Return [x, y] of the center of cell containing provided text 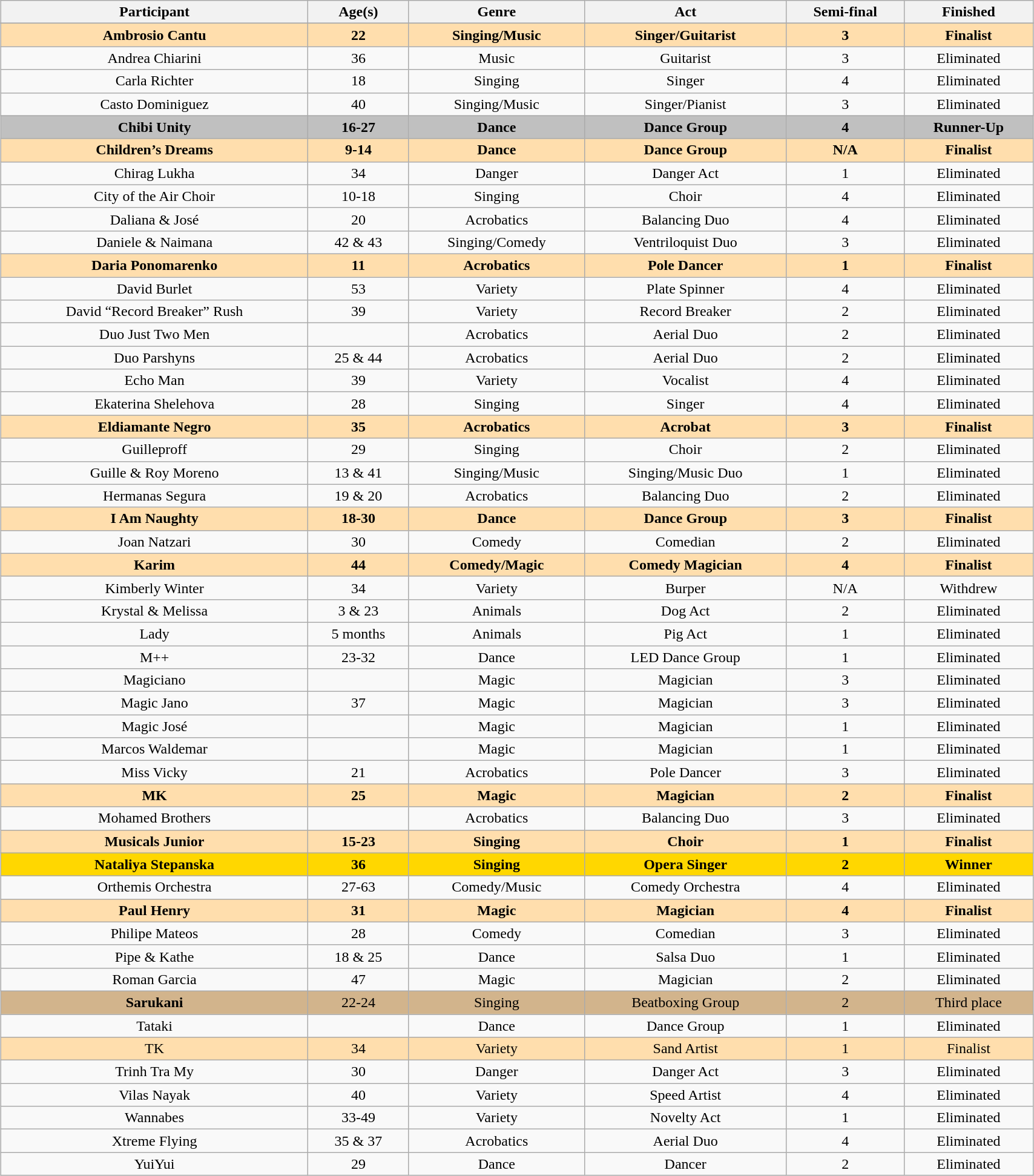
Comedy/Magic [496, 565]
Record Breaker [685, 312]
Andrea Chiarini [155, 58]
Magic Jano [155, 703]
Wannabes [155, 1118]
23-32 [358, 657]
25 & 44 [358, 358]
Singing/Music Duo [685, 473]
Age(s) [358, 12]
Orthemis Orchestra [155, 887]
3 & 23 [358, 611]
25 [358, 795]
16-27 [358, 127]
Chirag Lukha [155, 173]
18 [358, 81]
Opera Singer [685, 864]
David “Record Breaker” Rush [155, 312]
Xtreme Flying [155, 1141]
Miss Vicky [155, 772]
Nataliya Stepanska [155, 864]
33-49 [358, 1118]
11 [358, 265]
Musicals Junior [155, 841]
Lady [155, 634]
Singer/Pianist [685, 104]
Beatboxing Group [685, 1002]
Joan Natzari [155, 542]
Karim [155, 565]
9-14 [358, 150]
5 months [358, 634]
Paul Henry [155, 910]
Ventriloquist Duo [685, 242]
Roman Garcia [155, 979]
Acrobat [685, 427]
Guitarist [685, 58]
Dog Act [685, 611]
35 & 37 [358, 1141]
Pig Act [685, 634]
Casto Dominiguez [155, 104]
Winner [969, 864]
YuiYui [155, 1164]
Guilleproff [155, 450]
Sand Artist [685, 1049]
Magic José [155, 726]
Philipe Mateos [155, 933]
Carla Richter [155, 81]
35 [358, 427]
Runner-Up [969, 127]
10-18 [358, 196]
TK [155, 1049]
53 [358, 289]
Novelty Act [685, 1118]
Semi-final [845, 12]
31 [358, 910]
Music [496, 58]
Singing/Comedy [496, 242]
I Am Naughty [155, 519]
Comedy Orchestra [685, 887]
Children’s Dreams [155, 150]
Salsa Duo [685, 956]
Withdrew [969, 588]
Participant [155, 12]
Tataki [155, 1026]
Hermanas Segura [155, 496]
Eldiamante Negro [155, 427]
City of the Air Choir [155, 196]
Marcos Waldemar [155, 749]
Chibi Unity [155, 127]
18-30 [358, 519]
Guille & Roy Moreno [155, 473]
13 & 41 [358, 473]
LED Dance Group [685, 657]
Trinh Tra My [155, 1072]
Sarukani [155, 1002]
David Burlet [155, 289]
22 [358, 35]
20 [358, 219]
15-23 [358, 841]
Comedy Magician [685, 565]
47 [358, 979]
Mohamed Brothers [155, 818]
Finished [969, 12]
Duo Parshyns [155, 358]
Kimberly Winter [155, 588]
Ekaterina Shelehova [155, 404]
Duo Just Two Men [155, 335]
Act [685, 12]
Echo Man [155, 381]
Speed Artist [685, 1095]
37 [358, 703]
Genre [496, 12]
Comedy/Music [496, 887]
44 [358, 565]
Dancer [685, 1164]
Burper [685, 588]
Plate Spinner [685, 289]
Pipe & Kathe [155, 956]
Vilas Nayak [155, 1095]
Krystal & Melissa [155, 611]
Daniele & Naimana [155, 242]
Singer/Guitarist [685, 35]
Magiciano [155, 680]
Vocalist [685, 381]
22-24 [358, 1002]
21 [358, 772]
Third place [969, 1002]
19 & 20 [358, 496]
18 & 25 [358, 956]
Daria Ponomarenko [155, 265]
Daliana & José [155, 219]
MK [155, 795]
M++ [155, 657]
27-63 [358, 887]
Ambrosio Cantu [155, 35]
42 & 43 [358, 242]
